Detect which cell encompasses the target text, then output its [X, Y] center coordinate. 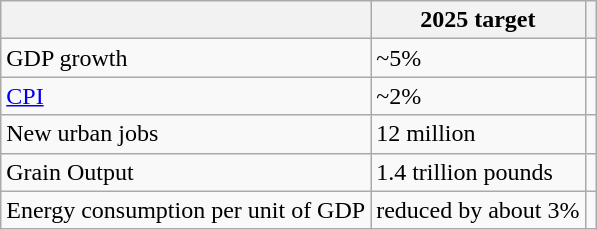
2025 target [478, 20]
12 million [478, 134]
~5% [478, 58]
reduced by about 3% [478, 210]
Grain Output [186, 172]
GDP growth [186, 58]
1.4 trillion pounds [478, 172]
New urban jobs [186, 134]
~2% [478, 96]
Energy consumption per unit of GDP [186, 210]
CPI [186, 96]
